Output the (x, y) coordinate of the center of the cell containing the given text.  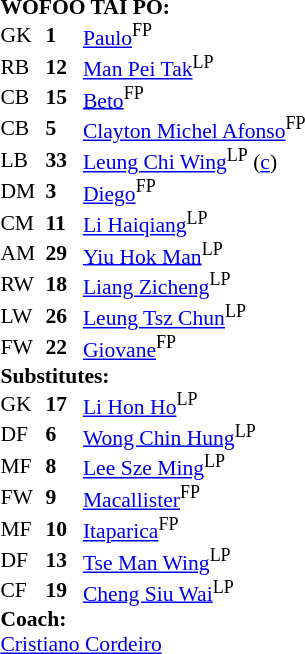
RB (22, 66)
3 (64, 190)
LB (22, 160)
RW (22, 284)
LW (22, 316)
AM (22, 254)
CM (22, 222)
10 (64, 528)
26 (64, 316)
29 (64, 254)
8 (64, 466)
11 (64, 222)
6 (64, 434)
22 (64, 346)
17 (64, 404)
9 (64, 498)
13 (64, 560)
Substitutes: (152, 376)
19 (64, 590)
DM (22, 190)
15 (64, 98)
5 (64, 128)
Coach: (152, 620)
CF (22, 590)
18 (64, 284)
12 (64, 66)
1 (64, 36)
33 (64, 160)
